Determine the (x, y) coordinate at the center of the cell enclosing the given text.  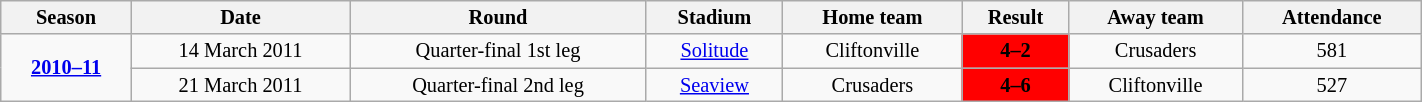
Home team (873, 17)
Quarter-final 1st leg (498, 51)
Season (66, 17)
14 March 2011 (240, 51)
527 (1332, 85)
Solitude (714, 51)
Quarter-final 2nd leg (498, 85)
Date (240, 17)
Away team (1156, 17)
4–6 (1016, 85)
Stadium (714, 17)
Attendance (1332, 17)
Round (498, 17)
Result (1016, 17)
581 (1332, 51)
Seaview (714, 85)
4–2 (1016, 51)
2010–11 (66, 68)
21 March 2011 (240, 85)
